Return [X, Y] of the center of cell containing provided text 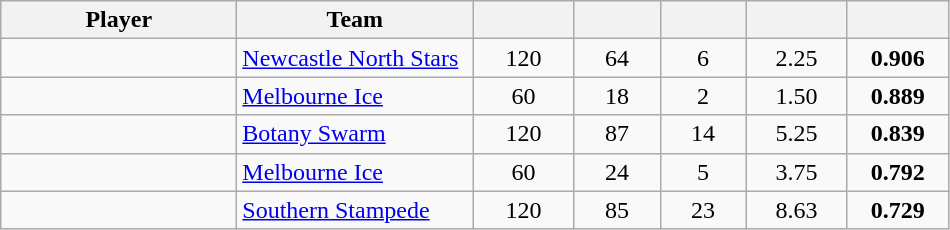
6 [703, 58]
Botany Swarm [355, 134]
Newcastle North Stars [355, 58]
Team [355, 20]
Southern Stampede [355, 210]
87 [617, 134]
5 [703, 172]
3.75 [796, 172]
0.839 [898, 134]
18 [617, 96]
8.63 [796, 210]
0.906 [898, 58]
Player [119, 20]
85 [617, 210]
1.50 [796, 96]
2 [703, 96]
0.729 [898, 210]
24 [617, 172]
0.792 [898, 172]
2.25 [796, 58]
64 [617, 58]
14 [703, 134]
23 [703, 210]
0.889 [898, 96]
5.25 [796, 134]
